Provide the (X, Y) coordinate of the cell's center where the given text is located.  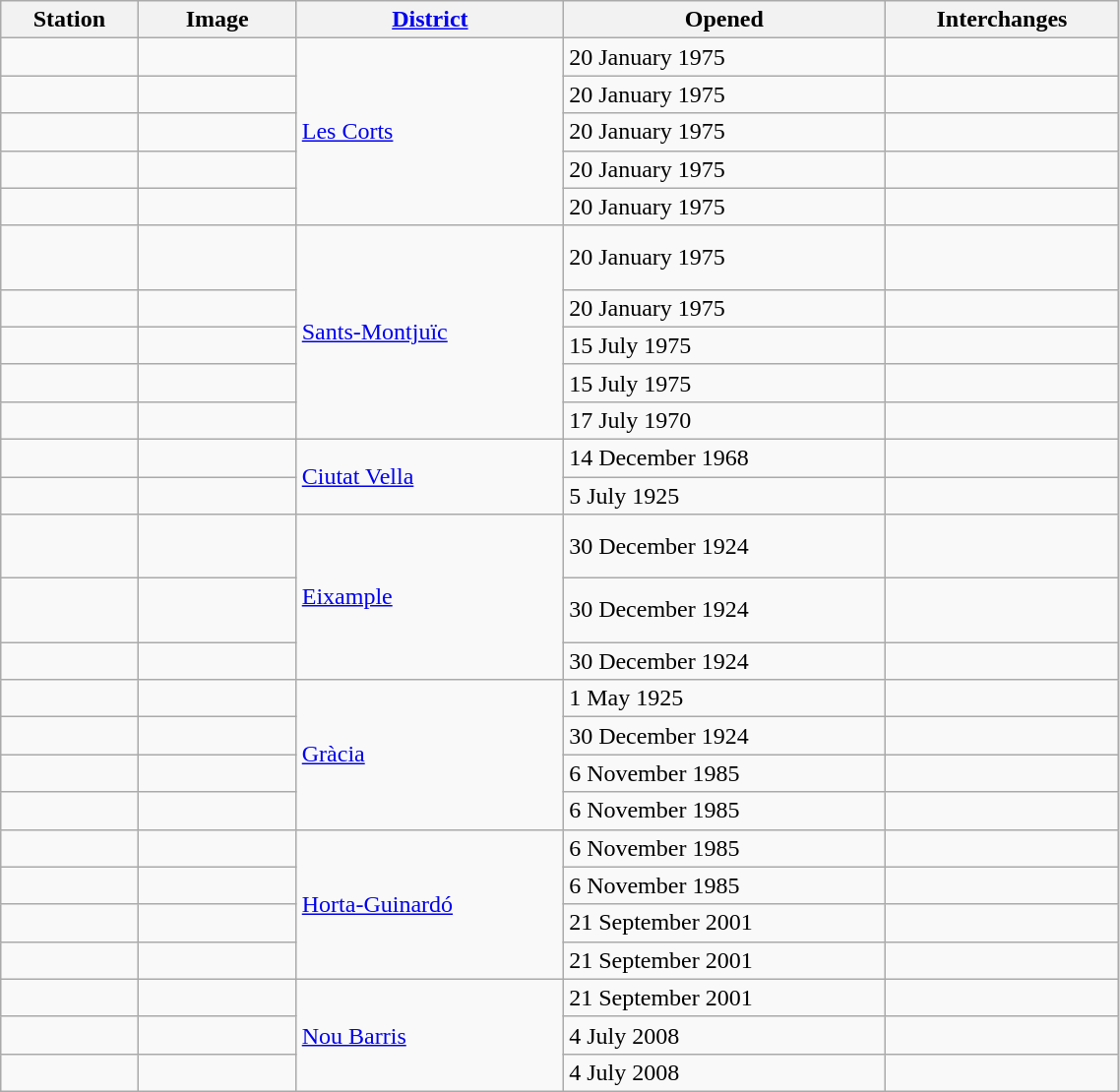
14 December 1968 (724, 457)
Les Corts (429, 132)
Image (217, 20)
Opened (724, 20)
1 May 1925 (724, 698)
5 July 1925 (724, 495)
Ciutat Vella (429, 476)
Nou Barris (429, 1035)
Sants-Montjuïc (429, 333)
Horta-Guinardó (429, 904)
Eixample (429, 597)
District (429, 20)
17 July 1970 (724, 420)
Station (69, 20)
Interchanges (1002, 20)
Gràcia (429, 755)
